Scan for the cell matching the given text and deliver its [x, y] coordinate at center. 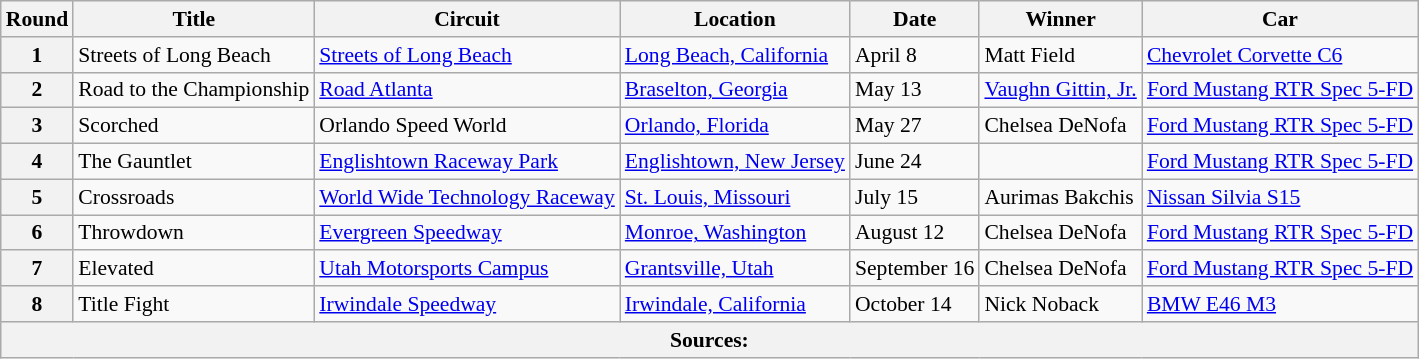
April 8 [914, 55]
Long Beach, California [735, 55]
Utah Motorsports Campus [467, 269]
September 16 [914, 269]
7 [38, 269]
Orlando Speed World [467, 126]
Sources: [710, 340]
Matt Field [1060, 55]
Englishtown Raceway Park [467, 162]
Title [194, 19]
Evergreen Speedway [467, 233]
Englishtown, New Jersey [735, 162]
Location [735, 19]
World Wide Technology Raceway [467, 197]
Road Atlanta [467, 90]
May 13 [914, 90]
1 [38, 55]
Vaughn Gittin, Jr. [1060, 90]
June 24 [914, 162]
Crossroads [194, 197]
4 [38, 162]
Date [914, 19]
Scorched [194, 126]
Circuit [467, 19]
Winner [1060, 19]
Elevated [194, 269]
Grantsville, Utah [735, 269]
St. Louis, Missouri [735, 197]
August 12 [914, 233]
Nick Noback [1060, 304]
Chevrolet Corvette C6 [1280, 55]
Car [1280, 19]
2 [38, 90]
Braselton, Georgia [735, 90]
5 [38, 197]
Throwdown [194, 233]
July 15 [914, 197]
October 14 [914, 304]
3 [38, 126]
Nissan Silvia S15 [1280, 197]
Road to the Championship [194, 90]
Round [38, 19]
Irwindale, California [735, 304]
Title Fight [194, 304]
The Gauntlet [194, 162]
Aurimas Bakchis [1060, 197]
BMW E46 M3 [1280, 304]
Monroe, Washington [735, 233]
May 27 [914, 126]
Irwindale Speedway [467, 304]
Orlando, Florida [735, 126]
8 [38, 304]
6 [38, 233]
